Search for the cell housing the specified text and yield its (x, y) center coordinate. 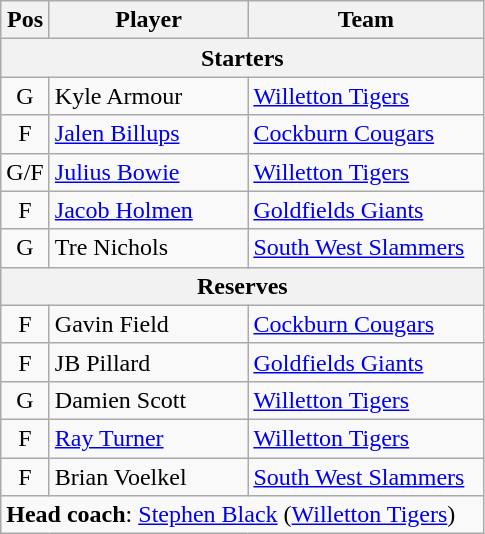
JB Pillard (148, 362)
Jalen Billups (148, 134)
Reserves (242, 286)
G/F (26, 172)
Ray Turner (148, 438)
Julius Bowie (148, 172)
Tre Nichols (148, 248)
Damien Scott (148, 400)
Head coach: Stephen Black (Willetton Tigers) (242, 515)
Team (366, 20)
Gavin Field (148, 324)
Jacob Holmen (148, 210)
Kyle Armour (148, 96)
Brian Voelkel (148, 477)
Pos (26, 20)
Starters (242, 58)
Player (148, 20)
